Pinpoint the cell where the given text exists, returning its (X, Y) midpoint coordinate. 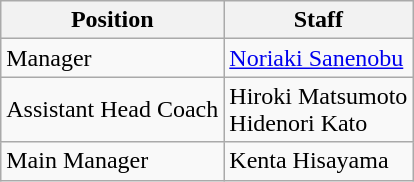
Noriaki Sanenobu (318, 58)
Manager (112, 58)
Position (112, 20)
Hiroki Matsumoto Hidenori Kato (318, 110)
Main Manager (112, 161)
Assistant Head Coach (112, 110)
Staff (318, 20)
Kenta Hisayama (318, 161)
